For the text-containing cell, return its midpoint in (x, y) coordinate format. 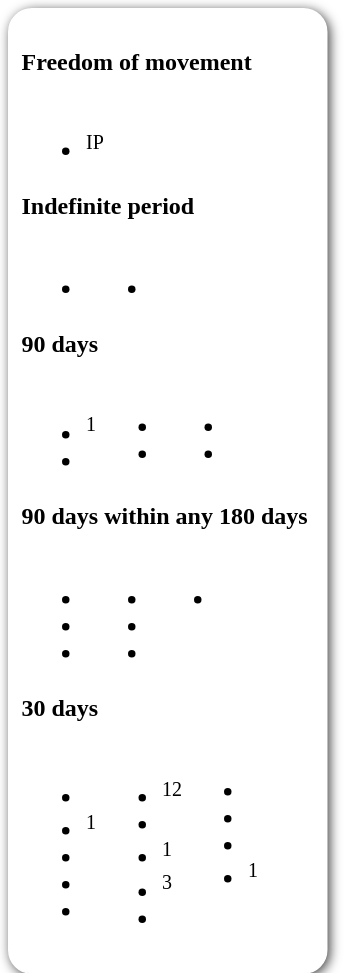
IP (64, 134)
Freedom of movement IP Indefinite period 90 days 1 90 days within any 180 days 30 days 1 1213 1 (164, 490)
1213 (142, 840)
